Return the [X, Y] coordinate for the center point of the cell that contains the specified text.  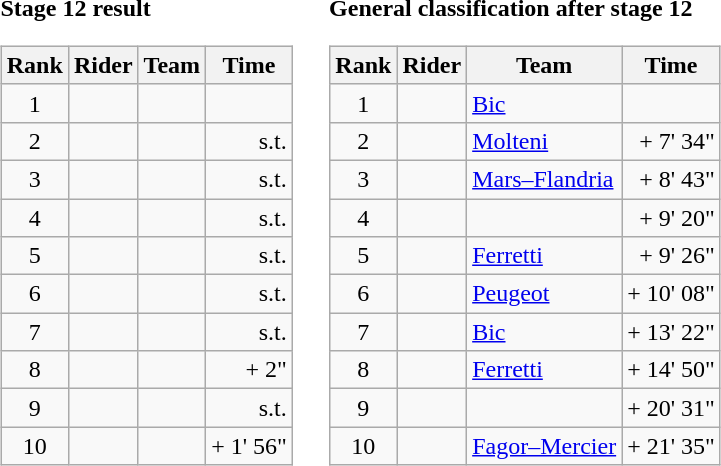
+ 14' 50" [672, 370]
+ 8' 43" [672, 179]
+ 10' 08" [672, 294]
+ 20' 31" [672, 408]
+ 9' 20" [672, 217]
+ 7' 34" [672, 141]
+ 9' 26" [672, 256]
+ 2" [250, 370]
+ 1' 56" [250, 446]
Mars–Flandria [544, 179]
+ 13' 22" [672, 332]
Peugeot [544, 294]
Molteni [544, 141]
Fagor–Mercier [544, 446]
+ 21' 35" [672, 446]
